From the cell containing the given text, extract its center point as (X, Y) coordinate. 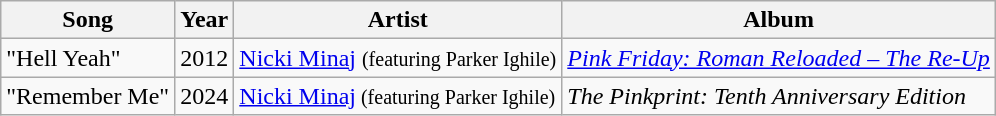
Song (88, 20)
2012 (204, 58)
Album (779, 20)
"Remember Me" (88, 96)
2024 (204, 96)
Pink Friday: Roman Reloaded – The Re-Up (779, 58)
Year (204, 20)
Artist (398, 20)
"Hell Yeah" (88, 58)
The Pinkprint: Tenth Anniversary Edition (779, 96)
